Scan for the cell matching the given text and deliver its (x, y) coordinate at center. 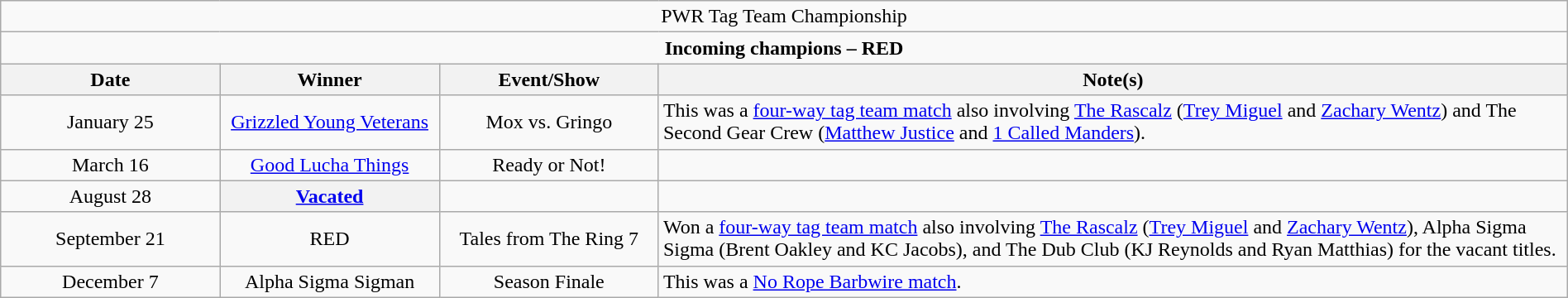
September 21 (111, 238)
RED (329, 238)
Vacated (329, 196)
Season Finale (549, 281)
Alpha Sigma Sigman (329, 281)
December 7 (111, 281)
August 28 (111, 196)
PWR Tag Team Championship (784, 17)
January 25 (111, 123)
Grizzled Young Veterans (329, 123)
Good Lucha Things (329, 165)
Tales from The Ring 7 (549, 238)
This was a No Rope Barbwire match. (1113, 281)
Mox vs. Gringo (549, 123)
Date (111, 79)
Ready or Not! (549, 165)
Note(s) (1113, 79)
Event/Show (549, 79)
Incoming champions – RED (784, 48)
Winner (329, 79)
March 16 (111, 165)
